Capture the cell that displays the provided text and extract its [x, y] central coordinate. 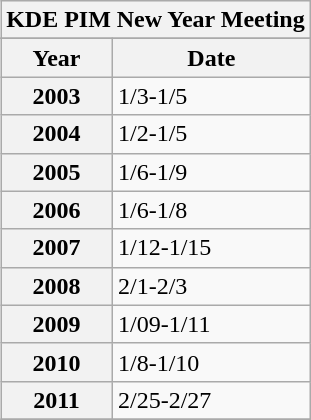
1/3-1/5 [211, 96]
2006 [57, 210]
2003 [57, 96]
1/09-1/11 [211, 324]
1/2-1/5 [211, 134]
2005 [57, 172]
2007 [57, 248]
2/1-2/3 [211, 286]
2010 [57, 362]
2/25-2/27 [211, 400]
KDE PIM New Year Meeting [156, 20]
1/6-1/8 [211, 210]
Date [211, 58]
1/6-1/9 [211, 172]
2011 [57, 400]
2009 [57, 324]
2008 [57, 286]
2004 [57, 134]
1/12-1/15 [211, 248]
1/8-1/10 [211, 362]
Year [57, 58]
